Find where the given text appears and provide that cell's center as [X, Y] coordinate. 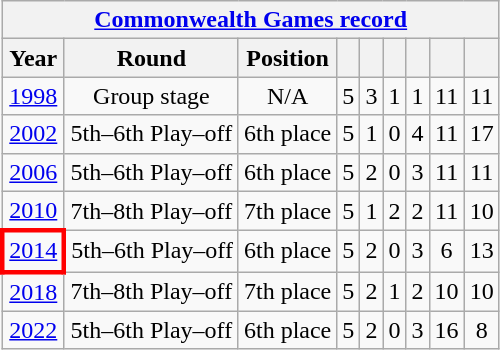
1998 [33, 96]
Group stage [151, 96]
Round [151, 58]
N/A [287, 96]
2018 [33, 292]
Year [33, 58]
2006 [33, 172]
13 [482, 252]
4 [418, 134]
2022 [33, 330]
2002 [33, 134]
Position [287, 58]
2010 [33, 211]
6 [446, 252]
2014 [33, 252]
Commonwealth Games record [250, 20]
17 [482, 134]
8 [482, 330]
16 [446, 330]
